Identify which cell holds the provided text, then report its [X, Y] central coordinate. 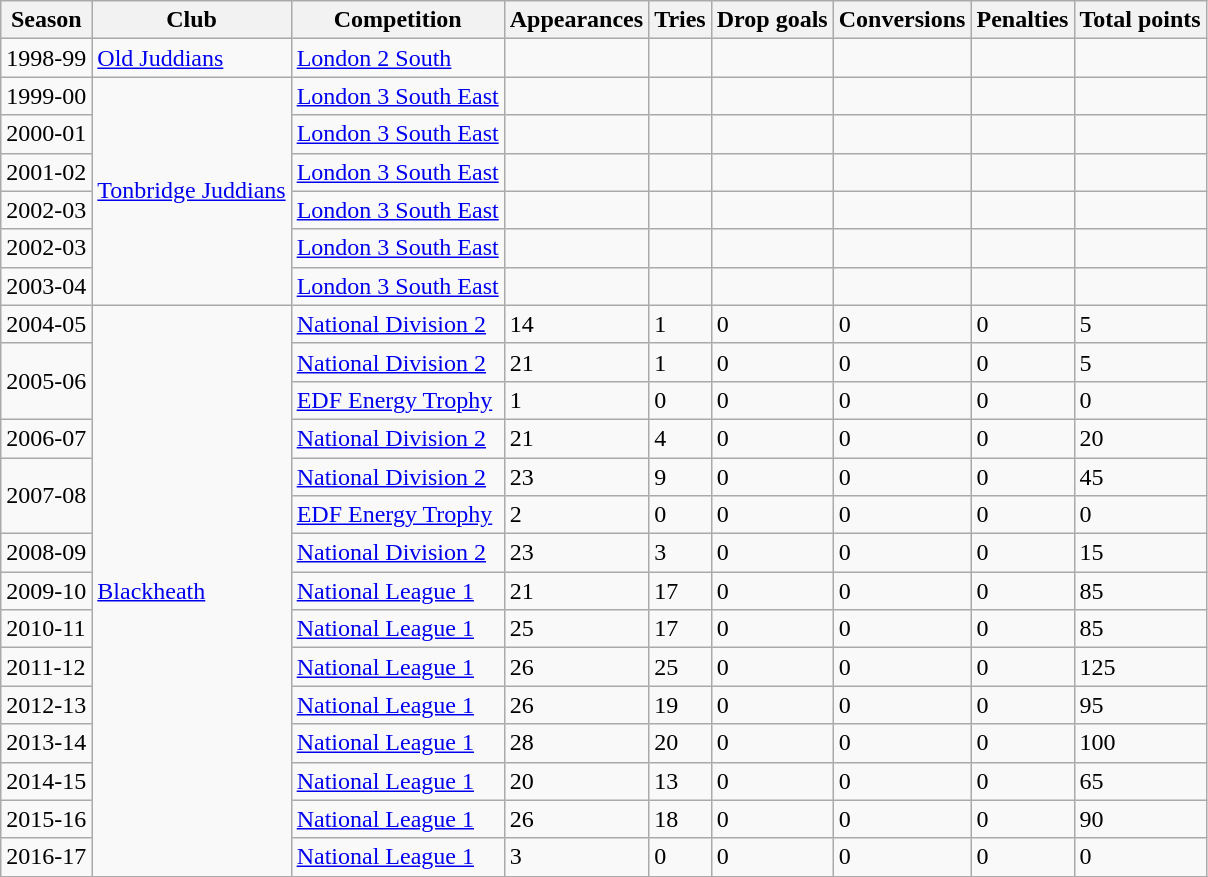
95 [1140, 705]
London 2 South [398, 58]
2013-14 [46, 743]
Season [46, 20]
2016-17 [46, 857]
2010-11 [46, 629]
Blackheath [192, 590]
14 [576, 324]
28 [576, 743]
1998-99 [46, 58]
2004-05 [46, 324]
9 [680, 477]
2 [576, 515]
19 [680, 705]
18 [680, 819]
Conversions [902, 20]
15 [1140, 553]
2012-13 [46, 705]
65 [1140, 781]
2015-16 [46, 819]
Total points [1140, 20]
2003-04 [46, 286]
Tries [680, 20]
Competition [398, 20]
2011-12 [46, 667]
1999-00 [46, 96]
90 [1140, 819]
2005-06 [46, 381]
Penalties [1022, 20]
2006-07 [46, 438]
2001-02 [46, 172]
Club [192, 20]
125 [1140, 667]
45 [1140, 477]
13 [680, 781]
Drop goals [772, 20]
Old Juddians [192, 58]
2014-15 [46, 781]
Appearances [576, 20]
2007-08 [46, 496]
2000-01 [46, 134]
2008-09 [46, 553]
4 [680, 438]
Tonbridge Juddians [192, 191]
100 [1140, 743]
2009-10 [46, 591]
